Provide the (x, y) coordinate of the cell's center where the given text is located.  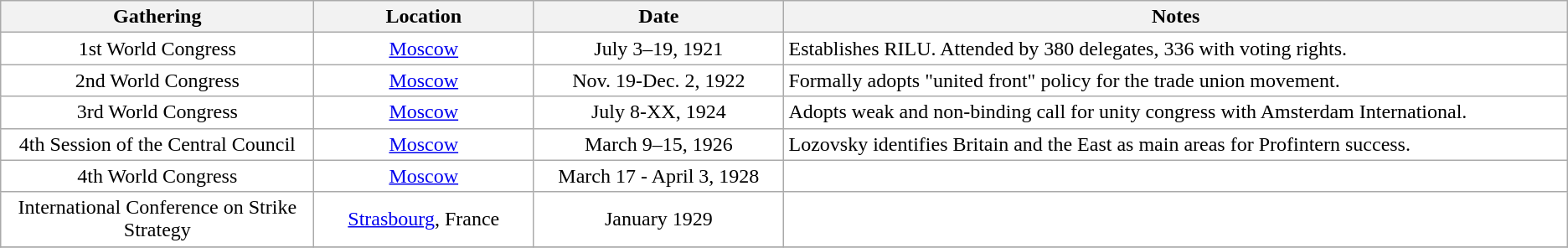
Date (658, 17)
January 1929 (658, 220)
Location (424, 17)
3rd World Congress (157, 112)
July 8-XX, 1924 (658, 112)
March 9–15, 1926 (658, 144)
Nov. 19-Dec. 2, 1922 (658, 80)
2nd World Congress (157, 80)
4th World Congress (157, 176)
Gathering (157, 17)
Notes (1176, 17)
Adopts weak and non-binding call for unity congress with Amsterdam International. (1176, 112)
International Conference on Strike Strategy (157, 220)
March 17 - April 3, 1928 (658, 176)
4th Session of the Central Council (157, 144)
Establishes RILU. Attended by 380 delegates, 336 with voting rights. (1176, 49)
July 3–19, 1921 (658, 49)
Strasbourg, France (424, 220)
Lozovsky identifies Britain and the East as main areas for Profintern success. (1176, 144)
1st World Congress (157, 49)
Formally adopts "united front" policy for the trade union movement. (1176, 80)
